Scan for the cell matching the given text and deliver its (x, y) coordinate at center. 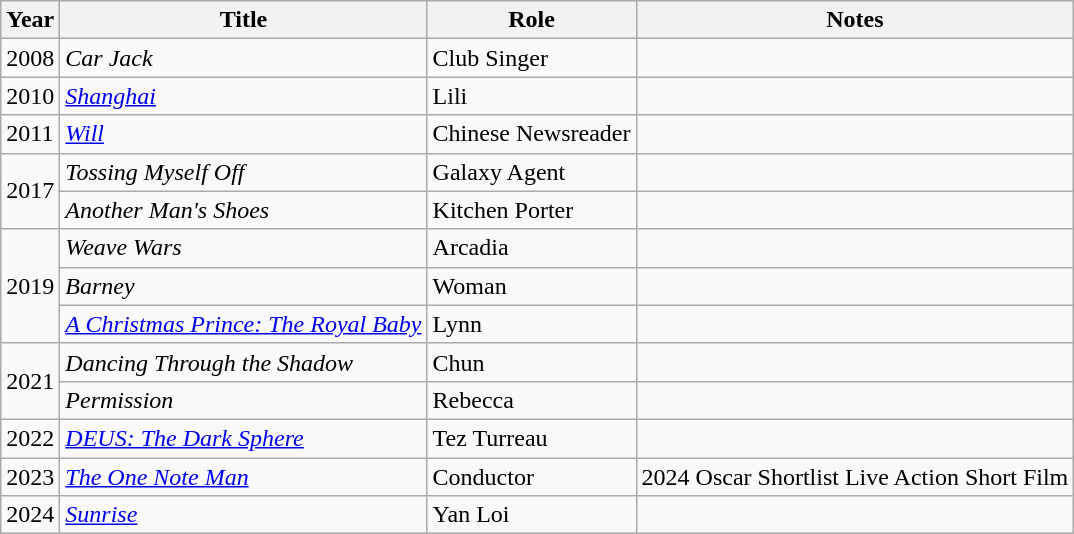
Tossing Myself Off (244, 172)
DEUS: The Dark Sphere (244, 438)
Barney (244, 286)
Dancing Through the Shadow (244, 362)
Another Man's Shoes (244, 210)
2024 Oscar Shortlist Live Action Short Film (855, 477)
2023 (30, 477)
Woman (532, 286)
2021 (30, 381)
Club Singer (532, 58)
Year (30, 20)
Yan Loi (532, 515)
2017 (30, 191)
Role (532, 20)
Galaxy Agent (532, 172)
The One Note Man (244, 477)
Lynn (532, 324)
Rebecca (532, 400)
A Christmas Prince: The Royal Baby (244, 324)
2008 (30, 58)
Lili (532, 96)
Chinese Newsreader (532, 134)
Arcadia (532, 248)
2019 (30, 286)
Permission (244, 400)
Shanghai (244, 96)
Tez Turreau (532, 438)
Sunrise (244, 515)
2022 (30, 438)
Car Jack (244, 58)
Title (244, 20)
2011 (30, 134)
Will (244, 134)
2024 (30, 515)
Kitchen Porter (532, 210)
Chun (532, 362)
Weave Wars (244, 248)
2010 (30, 96)
Notes (855, 20)
Conductor (532, 477)
